Capture the cell that displays the provided text and extract its (X, Y) central coordinate. 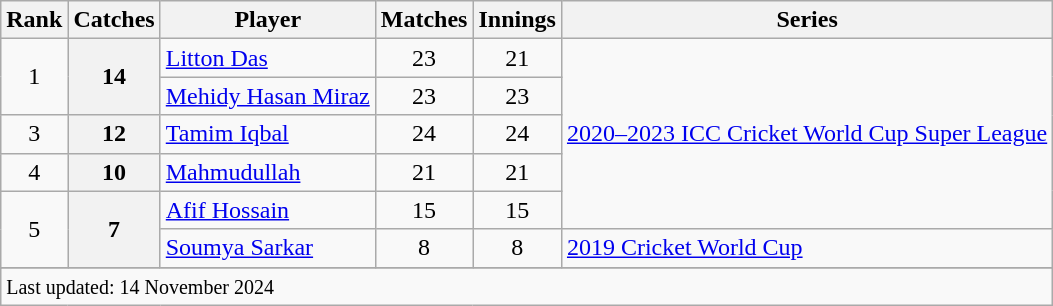
3 (34, 134)
14 (114, 77)
Litton Das (268, 58)
10 (114, 172)
1 (34, 77)
5 (34, 229)
2019 Cricket World Cup (806, 248)
2020–2023 ICC Cricket World Cup Super League (806, 134)
Soumya Sarkar (268, 248)
Player (268, 20)
Matches (424, 20)
Rank (34, 20)
Mahmudullah (268, 172)
Series (806, 20)
Tamim Iqbal (268, 134)
7 (114, 229)
Catches (114, 20)
4 (34, 172)
Innings (517, 20)
Afif Hossain (268, 210)
Mehidy Hasan Miraz (268, 96)
Last updated: 14 November 2024 (527, 286)
12 (114, 134)
